Pinpoint the cell where the given text exists, returning its [x, y] midpoint coordinate. 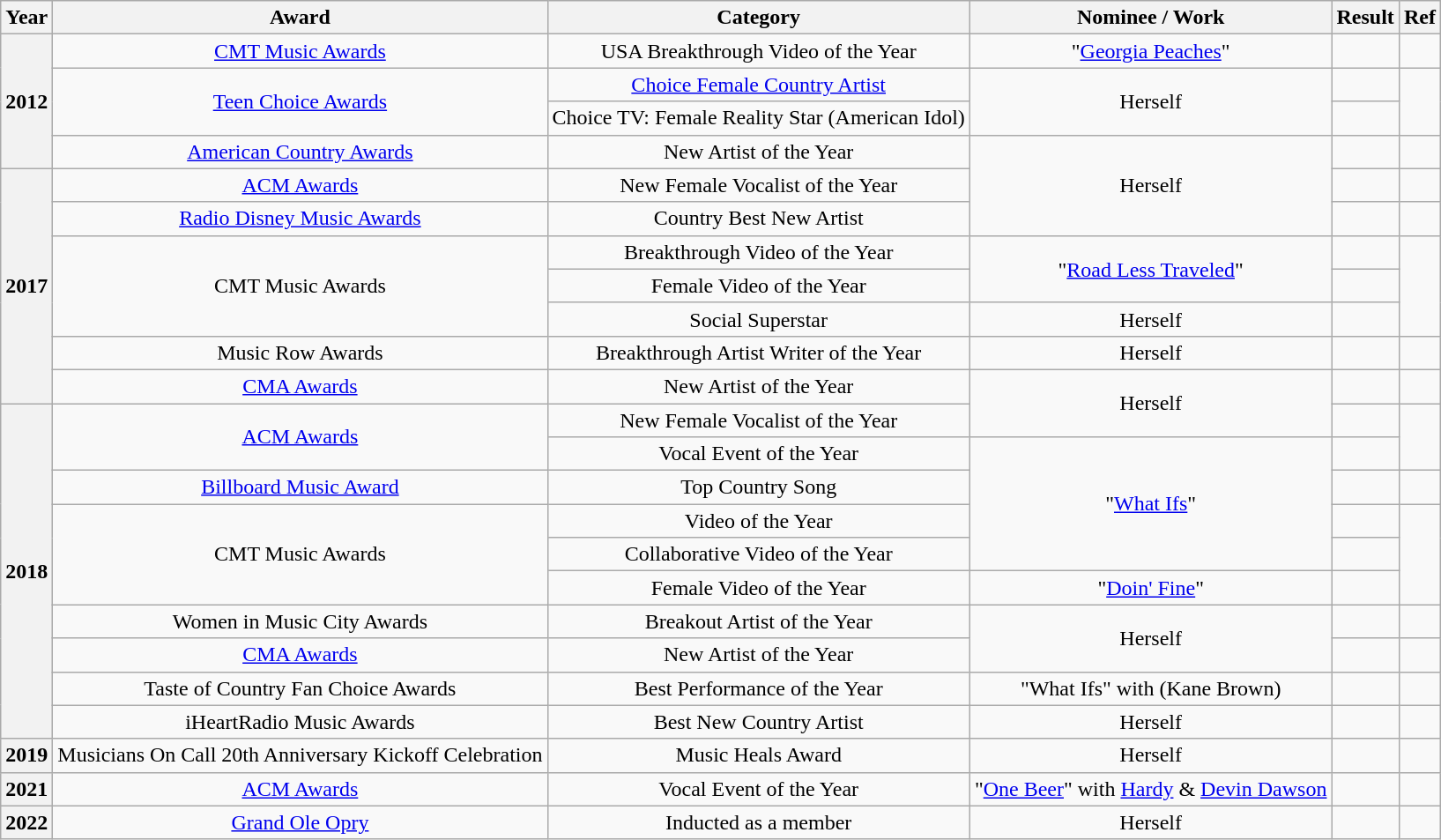
Musicians On Call 20th Anniversary Kickoff Celebration [300, 755]
2018 [26, 571]
"One Beer" with Hardy & Devin Dawson [1151, 789]
Music Heals Award [758, 755]
2022 [26, 822]
Category [758, 18]
American Country Awards [300, 152]
Choice TV: Female Reality Star (American Idol) [758, 118]
Ref [1419, 18]
2019 [26, 755]
Best New Country Artist [758, 722]
Best Performance of the Year [758, 688]
Top Country Song [758, 487]
Choice Female Country Artist [758, 85]
"What Ifs" [1151, 504]
"Doin' Fine" [1151, 588]
Country Best New Artist [758, 219]
Grand Ole Opry [300, 822]
Year [26, 18]
Result [1365, 18]
Music Row Awards [300, 353]
Taste of Country Fan Choice Awards [300, 688]
2017 [26, 286]
Radio Disney Music Awards [300, 219]
Inducted as a member [758, 822]
2012 [26, 101]
Women in Music City Awards [300, 621]
Teen Choice Awards [300, 101]
2021 [26, 789]
Nominee / Work [1151, 18]
Collaborative Video of the Year [758, 554]
Breakthrough Artist Writer of the Year [758, 353]
"What Ifs" with (Kane Brown) [1151, 688]
iHeartRadio Music Awards [300, 722]
Social Superstar [758, 319]
Breakthrough Video of the Year [758, 252]
Award [300, 18]
Video of the Year [758, 521]
USA Breakthrough Video of the Year [758, 51]
Billboard Music Award [300, 487]
"Road Less Traveled" [1151, 269]
Breakout Artist of the Year [758, 621]
"Georgia Peaches" [1151, 51]
